Pinpoint the cell where the given text exists, returning its [X, Y] midpoint coordinate. 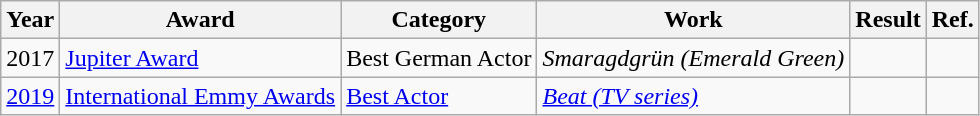
Ref. [952, 20]
2017 [30, 58]
Result [888, 20]
Smaragdgrün (Emerald Green) [694, 58]
Category [439, 20]
Beat (TV series) [694, 96]
Best Actor [439, 96]
Best German Actor [439, 58]
2019 [30, 96]
Jupiter Award [200, 58]
Work [694, 20]
Year [30, 20]
Award [200, 20]
International Emmy Awards [200, 96]
